Identify which cell holds the provided text, then report its (x, y) central coordinate. 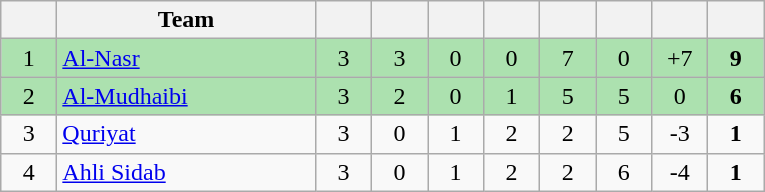
+7 (680, 58)
7 (568, 58)
9 (736, 58)
-3 (680, 134)
Quriyat (186, 134)
4 (29, 172)
Team (186, 20)
Al-Mudhaibi (186, 96)
Al-Nasr (186, 58)
Ahli Sidab (186, 172)
-4 (680, 172)
